Extract the [X, Y] coordinate from the center of the cell holding the provided text.  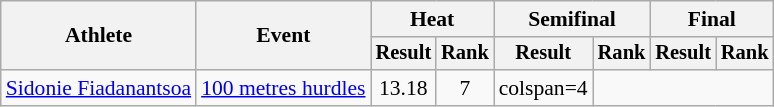
Final [712, 19]
100 metres hurdles [283, 88]
Heat [432, 19]
Semifinal [572, 19]
colspan=4 [544, 88]
7 [465, 88]
Sidonie Fiadanantsoa [98, 88]
13.18 [404, 88]
Athlete [98, 36]
Event [283, 36]
